Find where the given text appears and provide that cell's center as [x, y] coordinate. 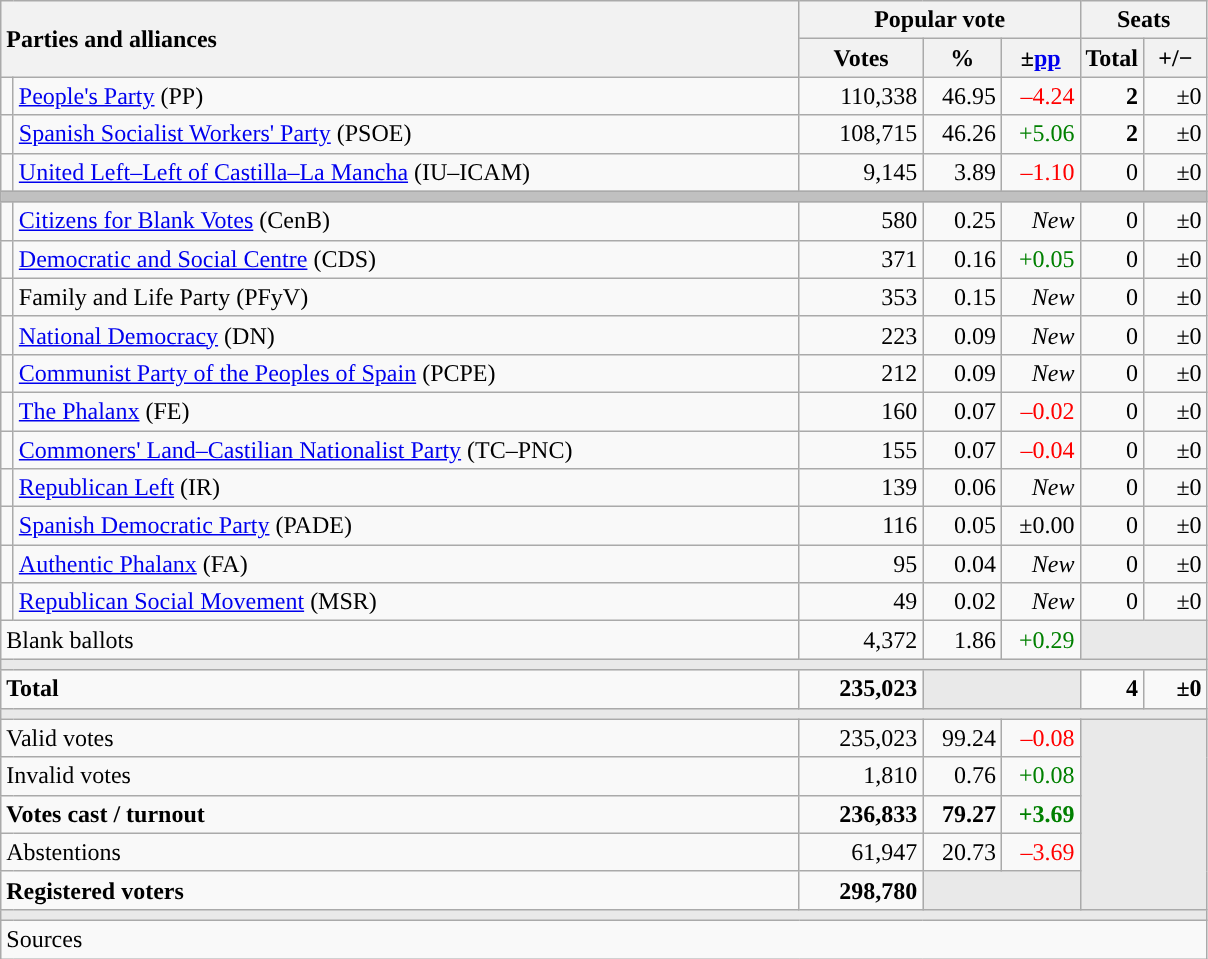
236,833 [861, 814]
580 [861, 221]
298,780 [861, 890]
20.73 [962, 852]
–3.69 [1040, 852]
Votes cast / turnout [400, 814]
Invalid votes [400, 776]
371 [861, 259]
–0.04 [1040, 449]
46.95 [962, 96]
0.16 [962, 259]
–0.02 [1040, 411]
110,338 [861, 96]
0.04 [962, 564]
1,810 [861, 776]
+0.08 [1040, 776]
±pp [1040, 58]
116 [861, 526]
0.02 [962, 602]
Family and Life Party (PFyV) [406, 297]
±0.00 [1040, 526]
Commoners' Land–Castilian Nationalist Party (TC–PNC) [406, 449]
Votes [861, 58]
+/− [1176, 58]
Communist Party of the Peoples of Spain (PCPE) [406, 373]
Citizens for Blank Votes (CenB) [406, 221]
Blank ballots [400, 640]
Valid votes [400, 738]
9,145 [861, 172]
79.27 [962, 814]
0.05 [962, 526]
Seats [1144, 20]
Authentic Phalanx (FA) [406, 564]
353 [861, 297]
United Left–Left of Castilla–La Mancha (IU–ICAM) [406, 172]
+0.29 [1040, 640]
Parties and alliances [400, 39]
The Phalanx (FE) [406, 411]
+3.69 [1040, 814]
95 [861, 564]
Spanish Democratic Party (PADE) [406, 526]
+5.06 [1040, 134]
Republican Left (IR) [406, 488]
People's Party (PP) [406, 96]
+0.05 [1040, 259]
4 [1112, 689]
99.24 [962, 738]
139 [861, 488]
–4.24 [1040, 96]
223 [861, 335]
4,372 [861, 640]
Popular vote [940, 20]
108,715 [861, 134]
155 [861, 449]
46.26 [962, 134]
0.06 [962, 488]
Spanish Socialist Workers' Party (PSOE) [406, 134]
61,947 [861, 852]
1.86 [962, 640]
Registered voters [400, 890]
National Democracy (DN) [406, 335]
3.89 [962, 172]
–0.08 [1040, 738]
% [962, 58]
Sources [604, 939]
49 [861, 602]
Abstentions [400, 852]
160 [861, 411]
212 [861, 373]
0.25 [962, 221]
0.15 [962, 297]
–1.10 [1040, 172]
Democratic and Social Centre (CDS) [406, 259]
0.76 [962, 776]
Republican Social Movement (MSR) [406, 602]
